Return the (x, y) coordinate for the center point of the cell that contains the specified text.  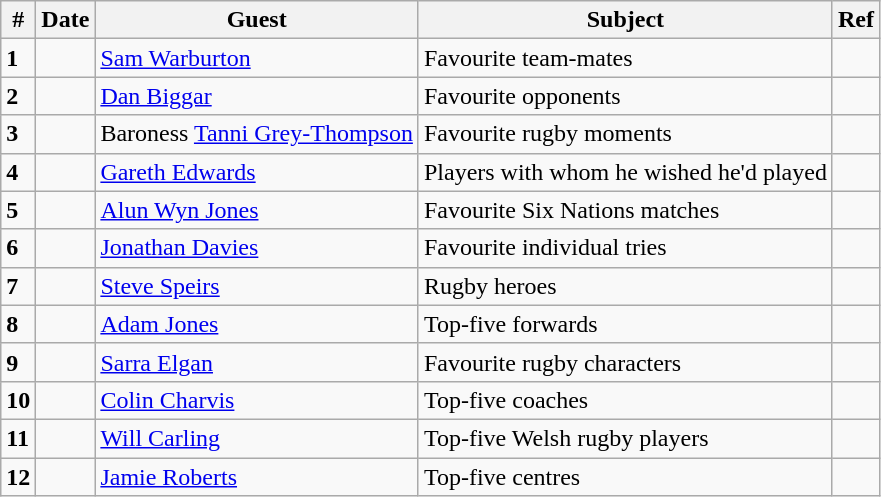
2 (18, 96)
6 (18, 248)
8 (18, 324)
Top-five centres (625, 477)
Subject (625, 20)
Top-five coaches (625, 400)
Gareth Edwards (257, 172)
Favourite team-mates (625, 58)
Sarra Elgan (257, 362)
Sam Warburton (257, 58)
Date (66, 20)
Top-five Welsh rugby players (625, 438)
Adam Jones (257, 324)
Jamie Roberts (257, 477)
Alun Wyn Jones (257, 210)
Guest (257, 20)
Ref (856, 20)
# (18, 20)
Favourite opponents (625, 96)
Favourite Six Nations matches (625, 210)
Colin Charvis (257, 400)
12 (18, 477)
Favourite rugby moments (625, 134)
Will Carling (257, 438)
Dan Biggar (257, 96)
Top-five forwards (625, 324)
3 (18, 134)
Baroness Tanni Grey-Thompson (257, 134)
Jonathan Davies (257, 248)
4 (18, 172)
Favourite rugby characters (625, 362)
7 (18, 286)
1 (18, 58)
Rugby heroes (625, 286)
Favourite individual tries (625, 248)
10 (18, 400)
Steve Speirs (257, 286)
9 (18, 362)
5 (18, 210)
11 (18, 438)
Players with whom he wished he'd played (625, 172)
